Detect which cell encompasses the target text, then output its (X, Y) center coordinate. 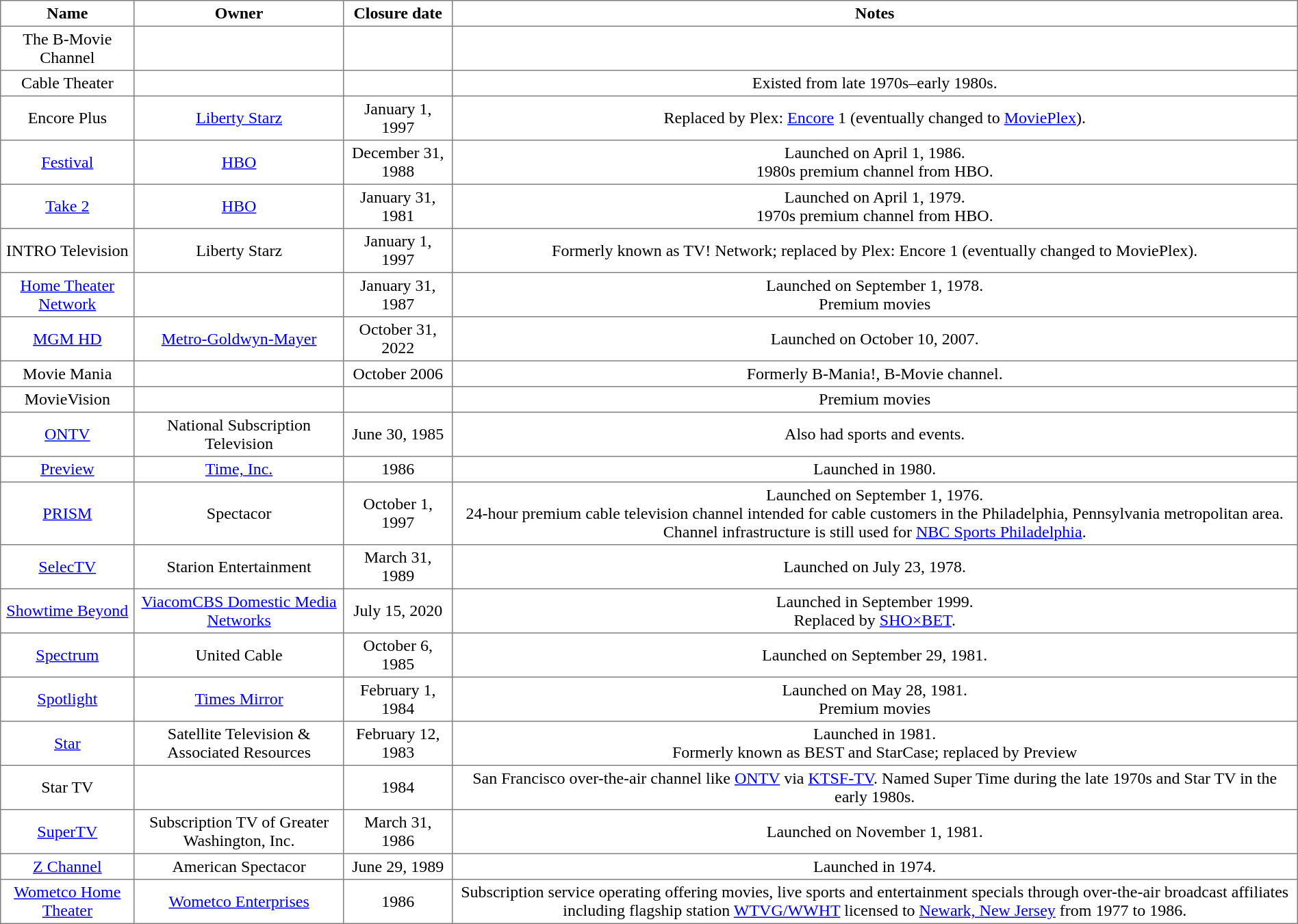
March 31, 1989 (398, 567)
Also had sports and events. (875, 434)
December 31, 1988 (398, 162)
Cable Theater (67, 84)
Formerly B-Mania!, B-Movie channel. (875, 374)
Launched on April 1, 1986.1980s premium channel from HBO. (875, 162)
INTRO Television (67, 251)
The B-Movie Channel (67, 48)
Subscription TV of Greater Washington, Inc. (239, 832)
Notes (875, 14)
Showtime Beyond (67, 611)
February 1, 1984 (398, 699)
Closure date (398, 14)
July 15, 2020 (398, 611)
Times Mirror (239, 699)
Starion Entertainment (239, 567)
October 1, 1997 (398, 513)
Spectrum (67, 655)
Launched on September 29, 1981. (875, 655)
SuperTV (67, 832)
Spotlight (67, 699)
October 31, 2022 (398, 339)
October 6, 1985 (398, 655)
Launched in 1980. (875, 470)
Replaced by Plex: Encore 1 (eventually changed to MoviePlex). (875, 118)
1984 (398, 787)
National Subscription Television (239, 434)
Star TV (67, 787)
Encore Plus (67, 118)
June 29, 1989 (398, 867)
Wometco Enterprises (239, 901)
Premium movies (875, 400)
Name (67, 14)
Take 2 (67, 206)
June 30, 1985 (398, 434)
Festival (67, 162)
Launched on September 1, 1978.Premium movies (875, 294)
MGM HD (67, 339)
March 31, 1986 (398, 832)
Metro-Goldwyn-Mayer (239, 339)
October 2006 (398, 374)
January 31, 1981 (398, 206)
Launched in September 1999.Replaced by SHO×BET. (875, 611)
Launched on July 23, 1978. (875, 567)
San Francisco over-the-air channel like ONTV via KTSF-TV. Named Super Time during the late 1970s and Star TV in the early 1980s. (875, 787)
Preview (67, 470)
February 12, 1983 (398, 743)
Launched in 1974. (875, 867)
Spectacor (239, 513)
Launched on May 28, 1981.Premium movies (875, 699)
Launched in 1981.Formerly known as BEST and StarCase; replaced by Preview (875, 743)
Time, Inc. (239, 470)
Star (67, 743)
United Cable (239, 655)
January 31, 1987 (398, 294)
Satellite Television & Associated Resources (239, 743)
Home Theater Network (67, 294)
SelecTV (67, 567)
Launched on November 1, 1981. (875, 832)
ViacomCBS Domestic Media Networks (239, 611)
Formerly known as TV! Network; replaced by Plex: Encore 1 (eventually changed to MoviePlex). (875, 251)
MovieVision (67, 400)
Movie Mania (67, 374)
ONTV (67, 434)
PRISM (67, 513)
Existed from late 1970s–early 1980s. (875, 84)
Z Channel (67, 867)
American Spectacor (239, 867)
Owner (239, 14)
Launched on April 1, 1979.1970s premium channel from HBO. (875, 206)
Wometco Home Theater (67, 901)
Launched on October 10, 2007. (875, 339)
